Extract the [x, y] coordinate from the center of the cell holding the provided text.  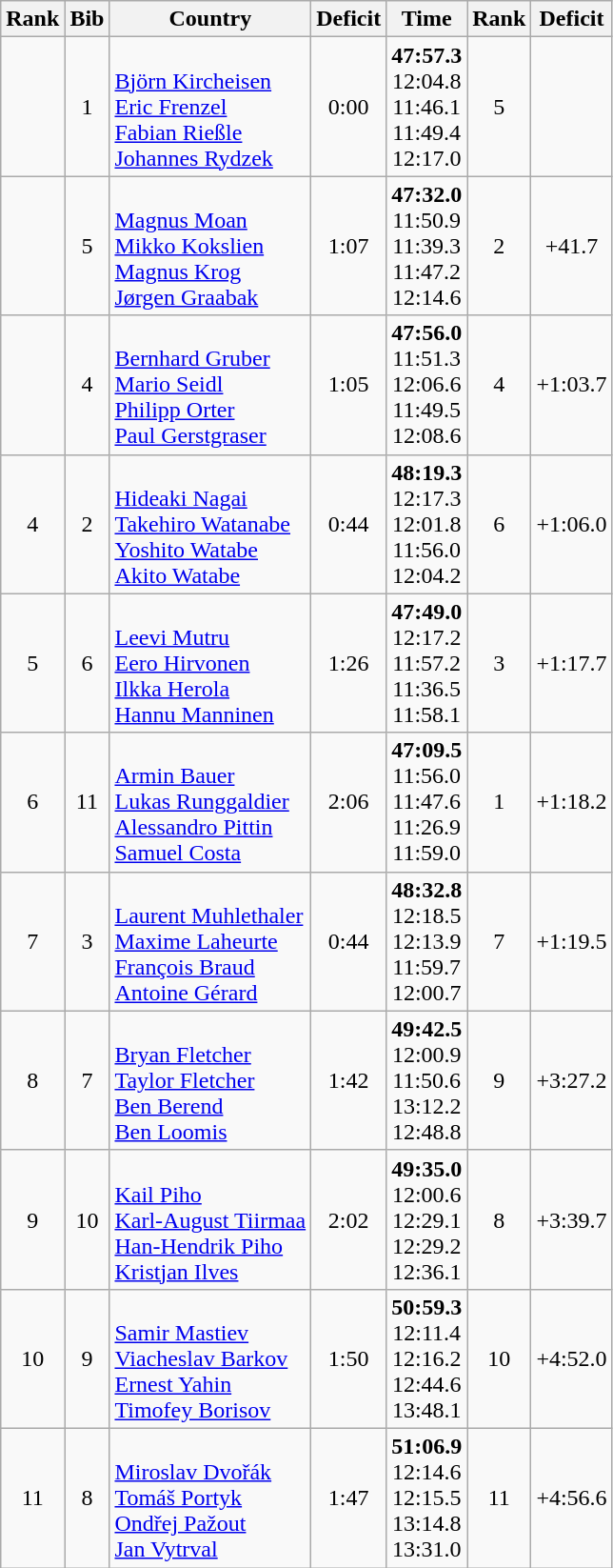
2:02 [348, 1219]
0:00 [348, 107]
Magnus MoanMikko KokslienMagnus KrogJørgen Graabak [210, 246]
1:50 [348, 1358]
48:19.312:17.312:01.811:56.012:04.2 [426, 524]
+1:19.5 [571, 941]
1:47 [348, 1498]
+3:27.2 [571, 1080]
1:42 [348, 1080]
+41.7 [571, 246]
Bryan FletcherTaylor FletcherBen BerendBen Loomis [210, 1080]
47:57.312:04.811:46.111:49.412:17.0 [426, 107]
49:42.512:00.911:50.613:12.212:48.8 [426, 1080]
1:05 [348, 385]
47:09.511:56.011:47.611:26.911:59.0 [426, 802]
Björn KircheisenEric FrenzelFabian RießleJohannes Rydzek [210, 107]
Country [210, 19]
Armin BauerLukas RunggaldierAlessandro PittinSamuel Costa [210, 802]
Leevi MutruEero HirvonenIlkka HerolaHannu Manninen [210, 663]
+3:39.7 [571, 1219]
48:32.812:18.512:13.911:59.712:00.7 [426, 941]
2:06 [348, 802]
Hideaki NagaiTakehiro WatanabeYoshito WatabeAkito Watabe [210, 524]
49:35.012:00.612:29.112:29.212:36.1 [426, 1219]
Miroslav DvořákTomáš PortykOndřej PažoutJan Vytrval [210, 1498]
+1:17.7 [571, 663]
+1:03.7 [571, 385]
+4:56.6 [571, 1498]
47:56.011:51.312:06.611:49.512:08.6 [426, 385]
Laurent MuhlethalerMaxime LaheurteFrançois BraudAntoine Gérard [210, 941]
+4:52.0 [571, 1358]
1:26 [348, 663]
51:06.912:14.612:15.513:14.813:31.0 [426, 1498]
Bernhard GruberMario SeidlPhilipp OrterPaul Gerstgraser [210, 385]
47:32.011:50.911:39.311:47.212:14.6 [426, 246]
Time [426, 19]
+1:18.2 [571, 802]
47:49.012:17.211:57.211:36.511:58.1 [426, 663]
50:59.312:11.412:16.212:44.613:48.1 [426, 1358]
Bib [88, 19]
+1:06.0 [571, 524]
1:07 [348, 246]
Kail PihoKarl-August TiirmaaHan-Hendrik PihoKristjan Ilves [210, 1219]
Samir MastievViacheslav BarkovErnest YahinTimofey Borisov [210, 1358]
